Identify which cell holds the provided text, then report its [X, Y] central coordinate. 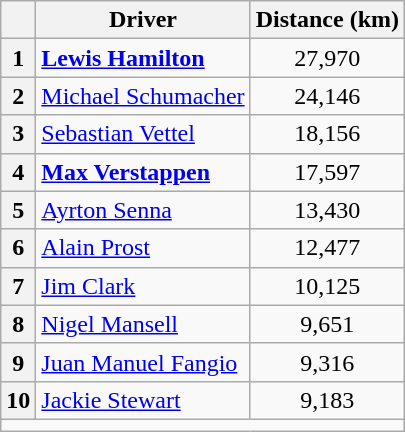
Driver [143, 20]
18,156 [327, 134]
9,651 [327, 324]
8 [18, 324]
6 [18, 248]
5 [18, 210]
Michael Schumacher [143, 96]
Ayrton Senna [143, 210]
10,125 [327, 286]
Distance (km) [327, 20]
27,970 [327, 58]
4 [18, 172]
24,146 [327, 96]
9,183 [327, 400]
2 [18, 96]
Lewis Hamilton [143, 58]
Max Verstappen [143, 172]
12,477 [327, 248]
Jim Clark [143, 286]
17,597 [327, 172]
9 [18, 362]
Jackie Stewart [143, 400]
Sebastian Vettel [143, 134]
1 [18, 58]
13,430 [327, 210]
Nigel Mansell [143, 324]
9,316 [327, 362]
Juan Manuel Fangio [143, 362]
Alain Prost [143, 248]
3 [18, 134]
10 [18, 400]
7 [18, 286]
